For the text-containing cell, return its midpoint in [x, y] coordinate format. 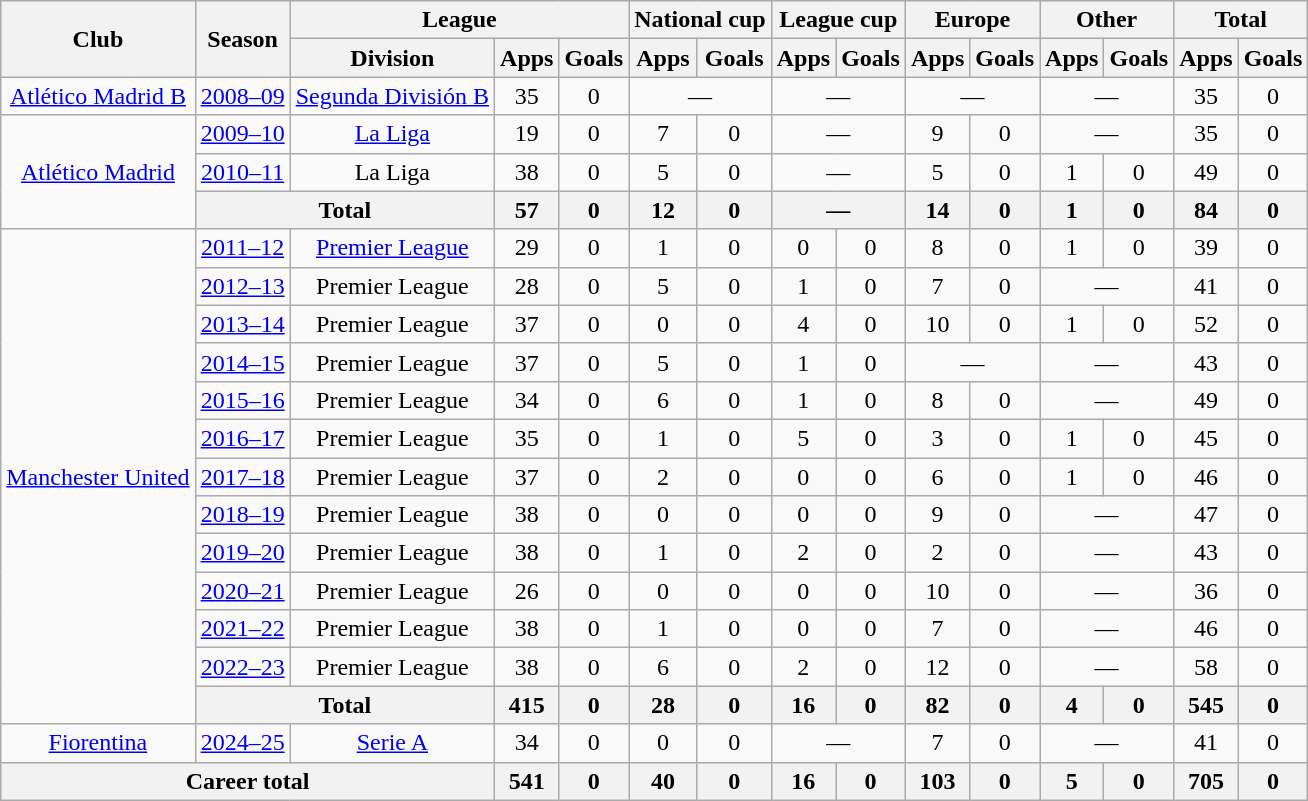
84 [1206, 210]
Atlético Madrid B [98, 96]
2021–22 [242, 629]
Europe [972, 20]
52 [1206, 324]
2009–10 [242, 134]
541 [527, 781]
Career total [248, 781]
National cup [700, 20]
14 [937, 210]
Division [392, 58]
2016–17 [242, 438]
Fiorentina [98, 743]
29 [527, 248]
39 [1206, 248]
2020–21 [242, 591]
415 [527, 705]
2010–11 [242, 172]
Atlético Madrid [98, 172]
League cup [838, 20]
Club [98, 39]
45 [1206, 438]
Segunda División B [392, 96]
705 [1206, 781]
2022–23 [242, 667]
40 [663, 781]
Manchester United [98, 476]
3 [937, 438]
103 [937, 781]
2015–16 [242, 400]
2013–14 [242, 324]
2012–13 [242, 286]
Other [1107, 20]
2024–25 [242, 743]
Serie A [392, 743]
58 [1206, 667]
2018–19 [242, 515]
82 [937, 705]
2019–20 [242, 553]
2017–18 [242, 477]
19 [527, 134]
26 [527, 591]
Season [242, 39]
2008–09 [242, 96]
57 [527, 210]
2011–12 [242, 248]
36 [1206, 591]
47 [1206, 515]
2014–15 [242, 362]
545 [1206, 705]
League [460, 20]
